Return the [X, Y] coordinate for the center point of the cell that contains the specified text.  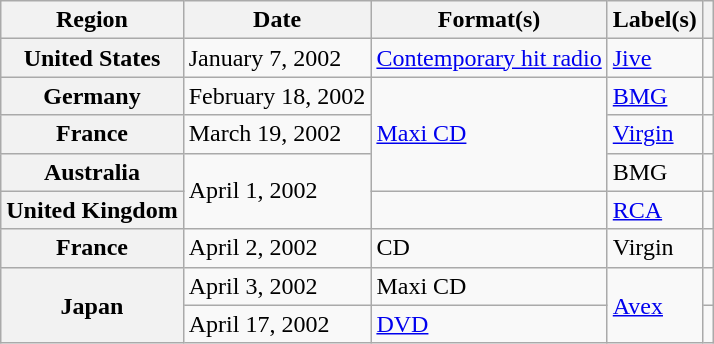
RCA [654, 210]
Germany [92, 96]
United States [92, 58]
April 2, 2002 [277, 248]
April 1, 2002 [277, 191]
CD [489, 248]
DVD [489, 324]
United Kingdom [92, 210]
Japan [92, 305]
April 3, 2002 [277, 286]
Date [277, 20]
Format(s) [489, 20]
Region [92, 20]
Contemporary hit radio [489, 58]
January 7, 2002 [277, 58]
March 19, 2002 [277, 134]
Avex [654, 305]
Australia [92, 172]
February 18, 2002 [277, 96]
Jive [654, 58]
April 17, 2002 [277, 324]
Label(s) [654, 20]
